Locate the cell with the specified text and output its (x, y) center coordinate. 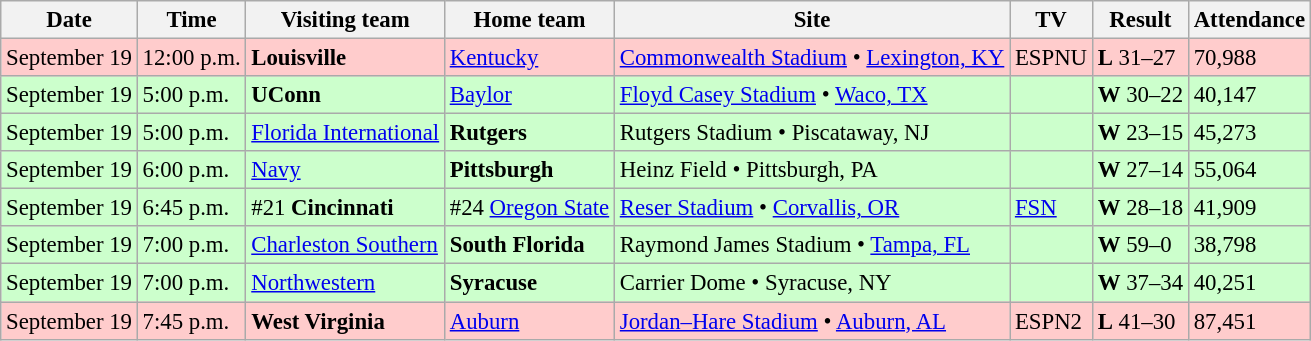
#21 Cincinnati (345, 208)
FSN (1052, 208)
Result (1140, 20)
45,273 (1249, 133)
L 31–27 (1140, 58)
L 41–30 (1140, 321)
Date (69, 20)
W 30–22 (1140, 95)
Carrier Dome • Syracuse, NY (812, 283)
South Florida (529, 245)
Northwestern (345, 283)
W 59–0 (1140, 245)
6:00 p.m. (192, 170)
West Virginia (345, 321)
ESPN2 (1052, 321)
Raymond James Stadium • Tampa, FL (812, 245)
Rutgers Stadium • Piscataway, NJ (812, 133)
Baylor (529, 95)
Jordan–Hare Stadium • Auburn, AL (812, 321)
Rutgers (529, 133)
W 23–15 (1140, 133)
Site (812, 20)
87,451 (1249, 321)
40,251 (1249, 283)
Charleston Southern (345, 245)
55,064 (1249, 170)
12:00 p.m. (192, 58)
Pittsburgh (529, 170)
Auburn (529, 321)
Reser Stadium • Corvallis, OR (812, 208)
Louisville (345, 58)
Florida International (345, 133)
UConn (345, 95)
Visiting team (345, 20)
Syracuse (529, 283)
ESPNU (1052, 58)
Navy (345, 170)
Heinz Field • Pittsburgh, PA (812, 170)
W 27–14 (1140, 170)
W 37–34 (1140, 283)
7:45 p.m. (192, 321)
TV (1052, 20)
Commonwealth Stadium • Lexington, KY (812, 58)
Kentucky (529, 58)
6:45 p.m. (192, 208)
70,988 (1249, 58)
Attendance (1249, 20)
#24 Oregon State (529, 208)
Floyd Casey Stadium • Waco, TX (812, 95)
W 28–18 (1140, 208)
38,798 (1249, 245)
Home team (529, 20)
40,147 (1249, 95)
Time (192, 20)
41,909 (1249, 208)
